Identify which cell holds the provided text, then report its (x, y) central coordinate. 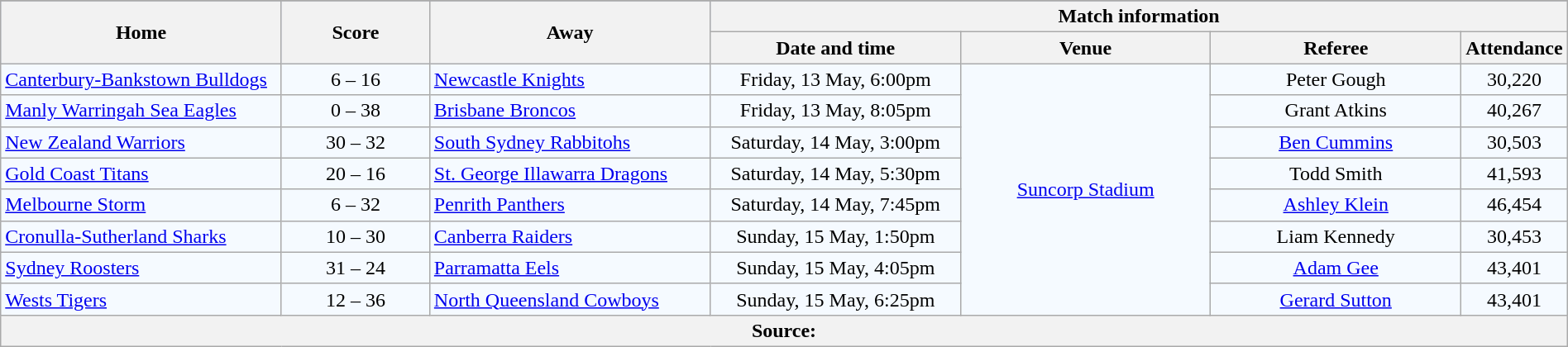
30,220 (1514, 79)
Gerard Sutton (1336, 299)
Score (356, 32)
6 – 32 (356, 205)
46,454 (1514, 205)
Cronulla-Sutherland Sharks (141, 236)
41,593 (1514, 173)
Peter Gough (1336, 79)
6 – 16 (356, 79)
Adam Gee (1336, 268)
Referee (1336, 48)
Sunday, 15 May, 6:25pm (835, 299)
Ben Cummins (1336, 142)
Sydney Roosters (141, 268)
Melbourne Storm (141, 205)
Suncorp Stadium (1086, 189)
30,453 (1514, 236)
Ashley Klein (1336, 205)
Penrith Panthers (569, 205)
St. George Illawarra Dragons (569, 173)
Parramatta Eels (569, 268)
0 – 38 (356, 111)
Sunday, 15 May, 1:50pm (835, 236)
Manly Warringah Sea Eagles (141, 111)
Match information (1139, 17)
Brisbane Broncos (569, 111)
12 – 36 (356, 299)
Date and time (835, 48)
Saturday, 14 May, 5:30pm (835, 173)
Wests Tigers (141, 299)
Liam Kennedy (1336, 236)
31 – 24 (356, 268)
Saturday, 14 May, 3:00pm (835, 142)
Gold Coast Titans (141, 173)
Friday, 13 May, 6:00pm (835, 79)
Grant Atkins (1336, 111)
Friday, 13 May, 8:05pm (835, 111)
Sunday, 15 May, 4:05pm (835, 268)
30 – 32 (356, 142)
30,503 (1514, 142)
Source: (784, 330)
North Queensland Cowboys (569, 299)
20 – 16 (356, 173)
Saturday, 14 May, 7:45pm (835, 205)
Away (569, 32)
Venue (1086, 48)
South Sydney Rabbitohs (569, 142)
40,267 (1514, 111)
Todd Smith (1336, 173)
Canterbury-Bankstown Bulldogs (141, 79)
Home (141, 32)
Newcastle Knights (569, 79)
New Zealand Warriors (141, 142)
Attendance (1514, 48)
Canberra Raiders (569, 236)
10 – 30 (356, 236)
